Locate the cell with the specified text and output its (x, y) center coordinate. 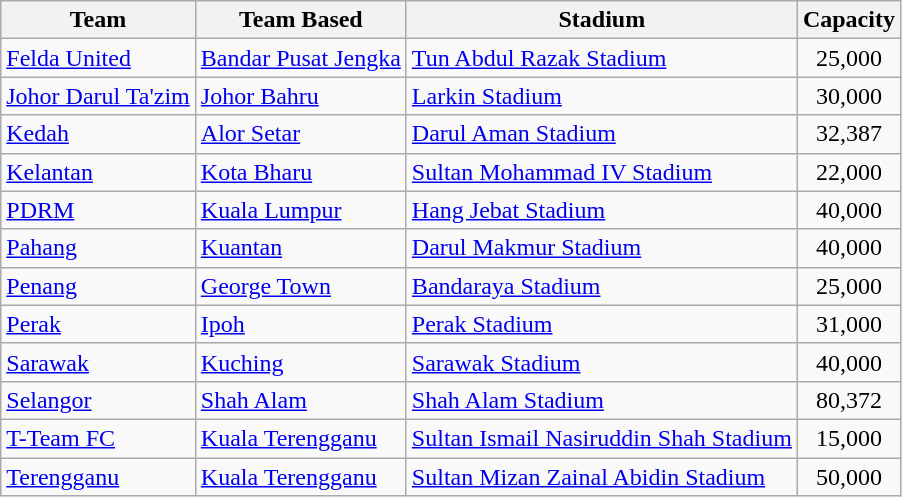
50,000 (848, 477)
Capacity (848, 20)
Bandar Pusat Jengka (300, 58)
Kuantan (300, 248)
Bandaraya Stadium (602, 286)
Shah Alam Stadium (602, 400)
Felda United (98, 58)
22,000 (848, 172)
Perak (98, 324)
Kota Bharu (300, 172)
Sarawak (98, 362)
Pahang (98, 248)
Hang Jebat Stadium (602, 210)
Ipoh (300, 324)
Perak Stadium (602, 324)
Penang (98, 286)
Johor Darul Ta'zim (98, 96)
Darul Aman Stadium (602, 134)
Selangor (98, 400)
30,000 (848, 96)
Kuching (300, 362)
Stadium (602, 20)
Kelantan (98, 172)
Terengganu (98, 477)
Tun Abdul Razak Stadium (602, 58)
George Town (300, 286)
Darul Makmur Stadium (602, 248)
Alor Setar (300, 134)
15,000 (848, 438)
80,372 (848, 400)
T-Team FC (98, 438)
Kuala Lumpur (300, 210)
Larkin Stadium (602, 96)
Sultan Mizan Zainal Abidin Stadium (602, 477)
Sultan Ismail Nasiruddin Shah Stadium (602, 438)
Sarawak Stadium (602, 362)
PDRM (98, 210)
Johor Bahru (300, 96)
32,387 (848, 134)
Kedah (98, 134)
Sultan Mohammad IV Stadium (602, 172)
31,000 (848, 324)
Team (98, 20)
Shah Alam (300, 400)
Team Based (300, 20)
